Extract the (x, y) coordinate from the center of the cell holding the provided text.  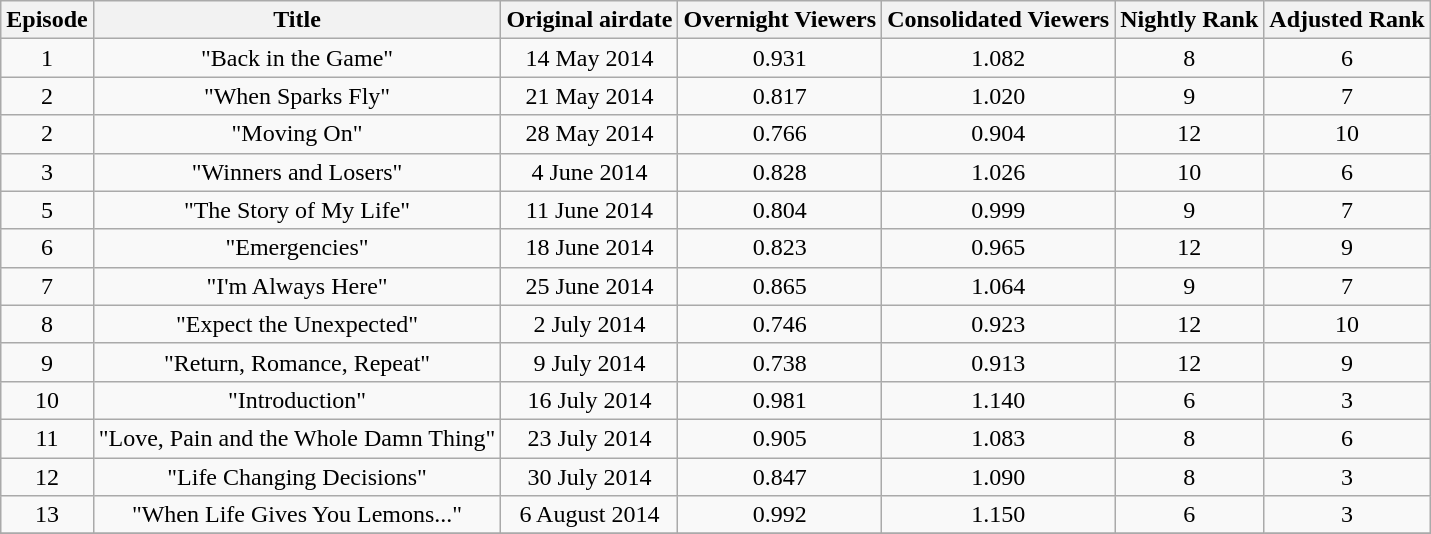
0.981 (780, 400)
1.150 (998, 515)
0.847 (780, 477)
11 (47, 438)
16 July 2014 (590, 400)
1.083 (998, 438)
"Love, Pain and the Whole Damn Thing" (297, 438)
Title (297, 20)
2 July 2014 (590, 324)
0.913 (998, 362)
0.923 (998, 324)
23 July 2014 (590, 438)
"The Story of My Life" (297, 210)
Consolidated Viewers (998, 20)
"I'm Always Here" (297, 286)
6 August 2014 (590, 515)
0.766 (780, 134)
"Life Changing Decisions" (297, 477)
21 May 2014 (590, 96)
0.738 (780, 362)
0.999 (998, 210)
1 (47, 58)
1.026 (998, 172)
0.865 (780, 286)
28 May 2014 (590, 134)
13 (47, 515)
"Moving On" (297, 134)
1.064 (998, 286)
Episode (47, 20)
4 June 2014 (590, 172)
0.905 (780, 438)
"Winners and Losers" (297, 172)
30 July 2014 (590, 477)
18 June 2014 (590, 248)
9 July 2014 (590, 362)
5 (47, 210)
25 June 2014 (590, 286)
Overnight Viewers (780, 20)
1.140 (998, 400)
1.082 (998, 58)
1.020 (998, 96)
0.904 (998, 134)
14 May 2014 (590, 58)
Nightly Rank (1190, 20)
0.992 (780, 515)
Original airdate (590, 20)
1.090 (998, 477)
0.828 (780, 172)
"Back in the Game" (297, 58)
11 June 2014 (590, 210)
0.804 (780, 210)
"When Life Gives You Lemons..." (297, 515)
0.823 (780, 248)
"Introduction" (297, 400)
0.931 (780, 58)
"Return, Romance, Repeat" (297, 362)
"Expect the Unexpected" (297, 324)
0.965 (998, 248)
0.817 (780, 96)
"When Sparks Fly" (297, 96)
Adjusted Rank (1347, 20)
0.746 (780, 324)
"Emergencies" (297, 248)
